Detect which cell encompasses the target text, then output its [x, y] center coordinate. 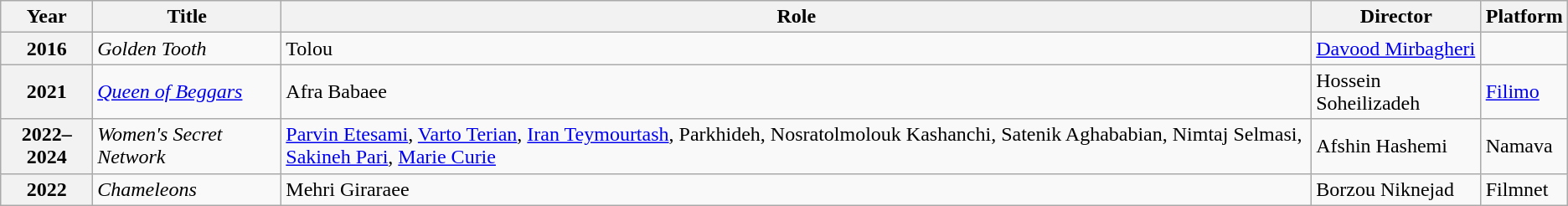
Hossein Soheilizadeh [1396, 92]
2022–2024 [47, 146]
Women's Secret Network [188, 146]
Year [47, 17]
Afra Babaee [797, 92]
Role [797, 17]
Afshin Hashemi [1396, 146]
Filimo [1524, 92]
Mehri Giraraee [797, 189]
Davood Mirbagheri [1396, 49]
2022 [47, 189]
Queen of Beggars [188, 92]
Chameleons [188, 189]
Platform [1524, 17]
2016 [47, 49]
Namava [1524, 146]
Title [188, 17]
Filmnet [1524, 189]
Golden Tooth [188, 49]
2021 [47, 92]
Director [1396, 17]
Borzou Niknejad [1396, 189]
Parvin Etesami, Varto Terian, Iran Teymourtash, Parkhideh, Nosratolmolouk Kashanchi, Satenik Aghababian, Nimtaj Selmasi, Sakineh Pari, Marie Curie [797, 146]
Tolou [797, 49]
